Find where the given text appears and provide that cell's center as [X, Y] coordinate. 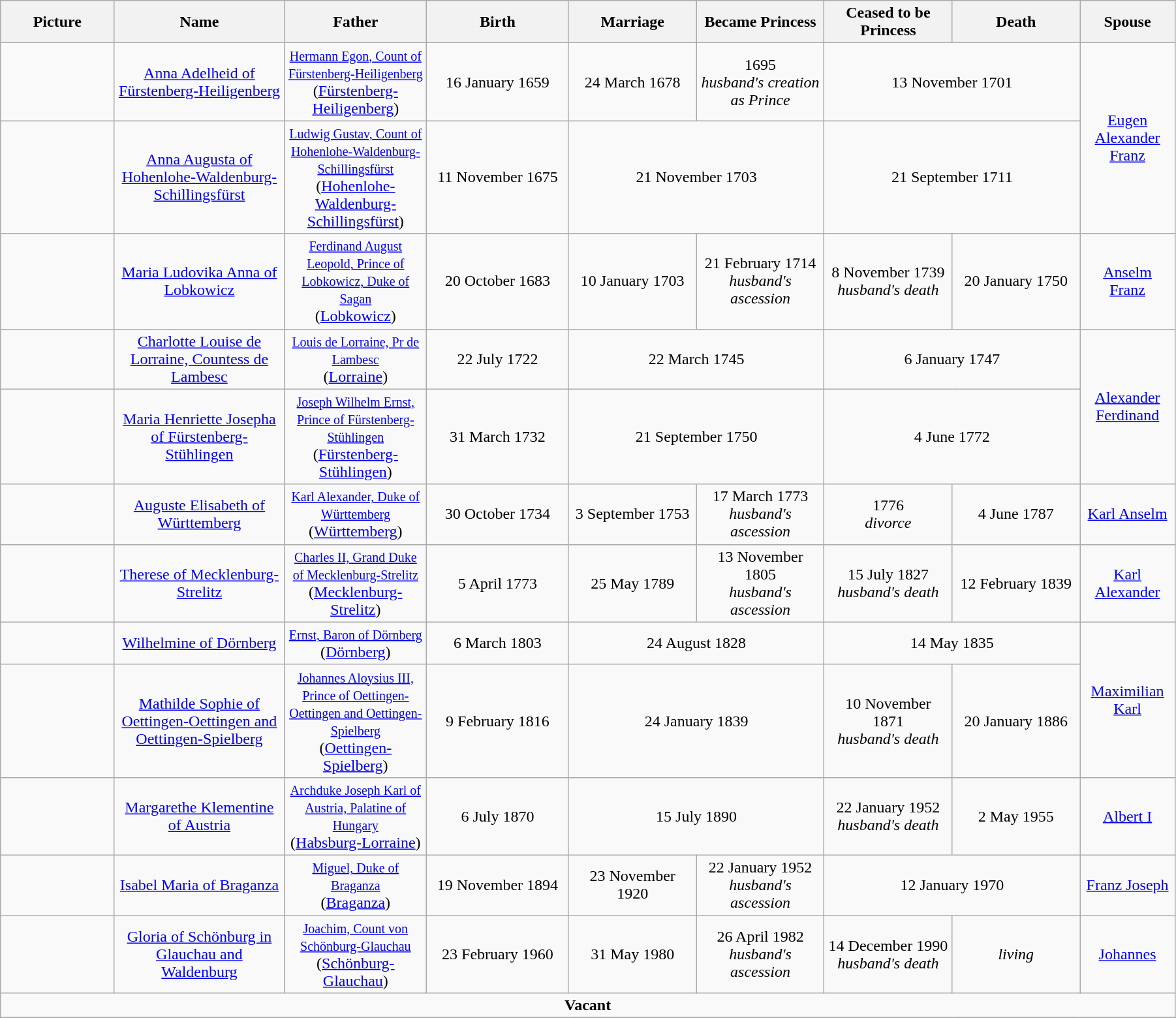
Gloria of Schönburg in Glauchau and Waldenburg [200, 954]
6 March 1803 [498, 643]
24 August 1828 [696, 643]
Alexander Ferdinand [1128, 407]
26 April 1982husband's ascession [760, 954]
3 September 1753 [632, 514]
Franz Joseph [1128, 885]
22 January 1952husband's ascession [760, 885]
20 October 1683 [498, 281]
Anna Augusta of Hohenlohe-Waldenburg-Schillingsfürst [200, 177]
Eugen Alexander Franz [1128, 138]
Name [200, 22]
12 February 1839 [1016, 583]
Ferdinand August Leopold, Prince of Lobkowicz, Duke of Sagan(Lobkowicz) [356, 281]
6 January 1747 [952, 359]
11 November 1675 [498, 177]
Maximilian Karl [1128, 700]
22 March 1745 [696, 359]
13 November 1805husband's ascession [760, 583]
15 July 1890 [696, 816]
Miguel, Duke of Braganza (Braganza) [356, 885]
21 November 1703 [696, 177]
21 September 1711 [952, 177]
24 January 1839 [696, 720]
Picture [57, 22]
21 February 1714husband's ascession [760, 281]
Karl Alexander, Duke of Württemberg (Württemberg) [356, 514]
9 February 1816 [498, 720]
Karl Anselm [1128, 514]
living [1016, 954]
15 July 1827husband's death [888, 583]
20 January 1750 [1016, 281]
10 November 1871 husband's death [888, 720]
Wilhelmine of Dörnberg [200, 643]
30 October 1734 [498, 514]
31 May 1980 [632, 954]
12 January 1970 [952, 885]
Isabel Maria of Braganza [200, 885]
21 September 1750 [696, 437]
Archduke Joseph Karl of Austria, Palatine of Hungary (Habsburg-Lorraine) [356, 816]
Maria Henriette Josepha of Fürstenberg-Stühlingen [200, 437]
Charles II, Grand Duke of Mecklenburg-Strelitz (Mecklenburg-Strelitz) [356, 583]
Marriage [632, 22]
1695husband's creation as Prince [760, 82]
1776divorce [888, 514]
Became Princess [760, 22]
Death [1016, 22]
Therese of Mecklenburg-Strelitz [200, 583]
6 July 1870 [498, 816]
Hermann Egon, Count of Fürstenberg-Heiligenberg(Fürstenberg-Heiligenberg) [356, 82]
Birth [498, 22]
25 May 1789 [632, 583]
14 December 1990husband's death [888, 954]
Anna Adelheid of Fürstenberg-Heiligenberg [200, 82]
23 February 1960 [498, 954]
Ceased to be Princess [888, 22]
Auguste Elisabeth of Württemberg [200, 514]
Anselm Franz [1128, 281]
19 November 1894 [498, 885]
Margarethe Klementine of Austria [200, 816]
4 June 1787 [1016, 514]
Joachim, Count von Schönburg-Glauchau (Schönburg-Glauchau) [356, 954]
Albert I [1128, 816]
13 November 1701 [952, 82]
20 January 1886 [1016, 720]
5 April 1773 [498, 583]
23 November 1920 [632, 885]
Johannes Aloysius III, Prince of Oettingen-Oettingen and Oettingen-Spielberg (Oettingen-Spielberg) [356, 720]
14 May 1835 [952, 643]
Maria Ludovika Anna of Lobkowicz [200, 281]
8 November 1739husband's death [888, 281]
Karl Alexander [1128, 583]
Mathilde Sophie of Oettingen-Oettingen and Oettingen-Spielberg [200, 720]
16 January 1659 [498, 82]
Johannes [1128, 954]
Ernst, Baron of Dörnberg (Dörnberg) [356, 643]
Joseph Wilhelm Ernst, Prince of Fürstenberg-Stühlingen(Fürstenberg-Stühlingen) [356, 437]
2 May 1955 [1016, 816]
22 July 1722 [498, 359]
Father [356, 22]
Ludwig Gustav, Count of Hohenlohe-Waldenburg-Schillingsfürst(Hohenlohe-Waldenburg-Schillingsfürst) [356, 177]
Louis de Lorraine, Pr de Lambesc(Lorraine) [356, 359]
Spouse [1128, 22]
31 March 1732 [498, 437]
Vacant [588, 1006]
24 March 1678 [632, 82]
10 January 1703 [632, 281]
4 June 1772 [952, 437]
17 March 1773husband's ascession [760, 514]
Charlotte Louise de Lorraine, Countess de Lambesc [200, 359]
22 January 1952husband's death [888, 816]
